Return the [x, y] coordinate for the center point of the cell that contains the specified text.  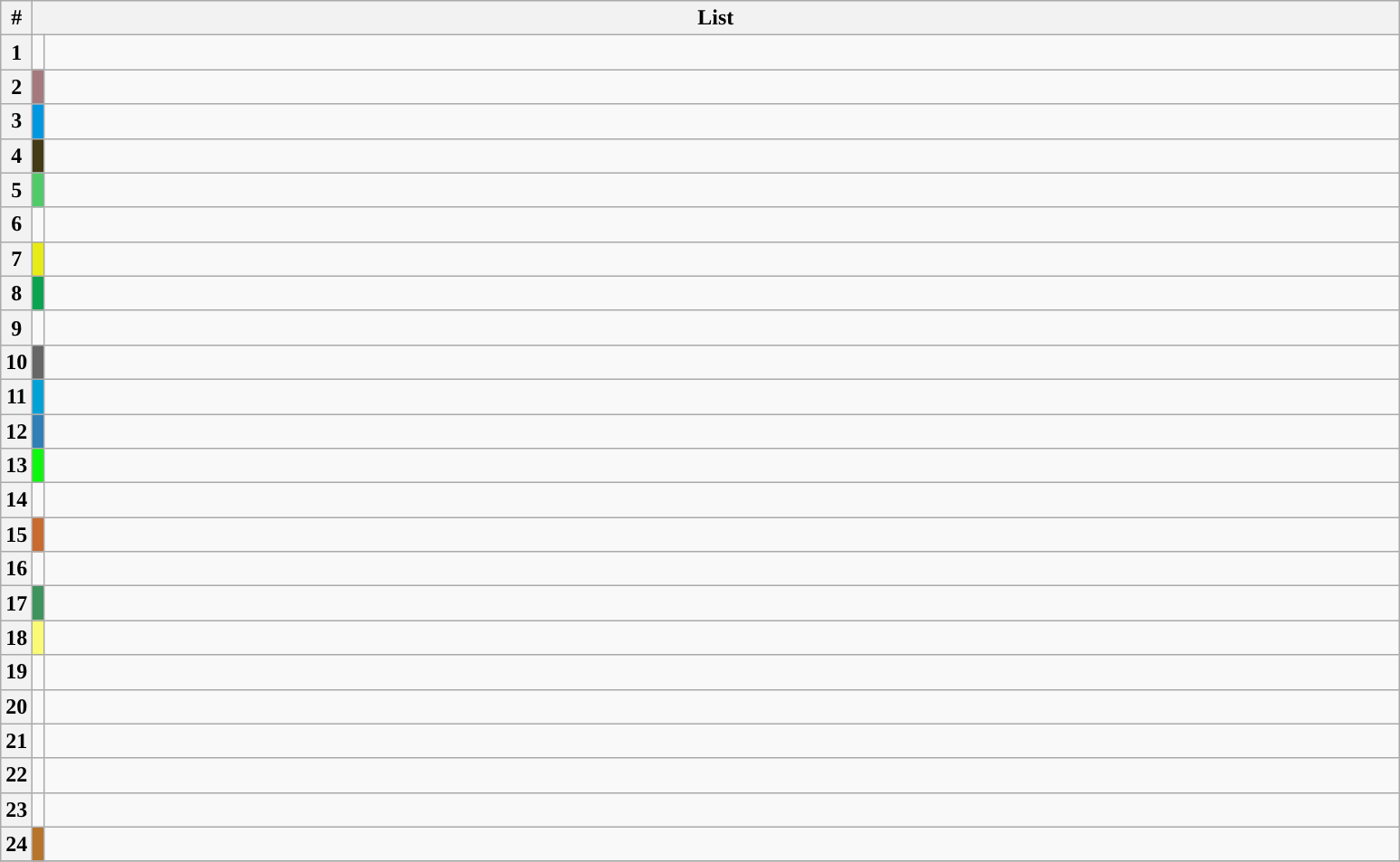
22 [16, 775]
7 [16, 259]
8 [16, 293]
11 [16, 396]
2 [16, 87]
10 [16, 362]
13 [16, 466]
6 [16, 224]
3 [16, 121]
20 [16, 706]
21 [16, 741]
19 [16, 672]
15 [16, 535]
# [16, 18]
12 [16, 431]
1 [16, 52]
24 [16, 844]
9 [16, 327]
List [716, 18]
23 [16, 810]
5 [16, 190]
17 [16, 603]
4 [16, 156]
16 [16, 569]
18 [16, 638]
14 [16, 500]
